Capture the cell that displays the provided text and extract its (X, Y) central coordinate. 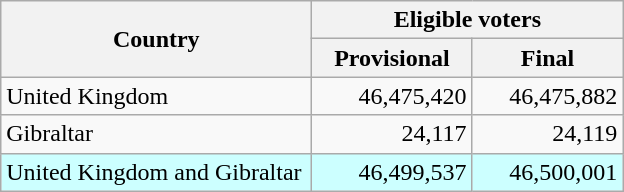
United Kingdom (156, 96)
46,500,001 (548, 172)
Eligible voters (468, 20)
24,117 (392, 134)
Final (548, 58)
Provisional (392, 58)
Gibraltar (156, 134)
24,119 (548, 134)
46,475,882 (548, 96)
Country (156, 39)
United Kingdom and Gibraltar (156, 172)
46,499,537 (392, 172)
46,475,420 (392, 96)
